Identify which cell holds the provided text, then report its (X, Y) central coordinate. 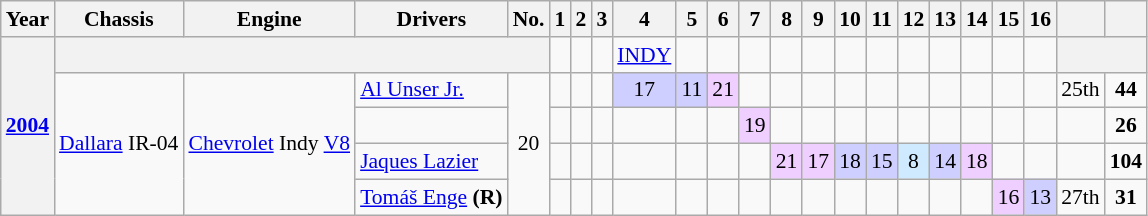
Engine (269, 19)
Chevrolet Indy V8 (269, 143)
Al Unser Jr. (432, 90)
Tomáš Enge (R) (432, 197)
Drivers (432, 19)
4 (644, 19)
26 (1126, 126)
3 (602, 19)
104 (1126, 162)
Year (28, 19)
10 (850, 19)
Dallara IR-04 (118, 143)
7 (755, 19)
9 (818, 19)
2004 (28, 126)
5 (692, 19)
31 (1126, 197)
1 (560, 19)
44 (1126, 90)
2 (580, 19)
27th (1080, 197)
No. (529, 19)
Jaques Lazier (432, 162)
Chassis (118, 19)
6 (723, 19)
12 (914, 19)
INDY (644, 55)
25th (1080, 90)
20 (529, 143)
19 (755, 126)
